Provide the [x, y] coordinate of the cell's center where the given text is located.  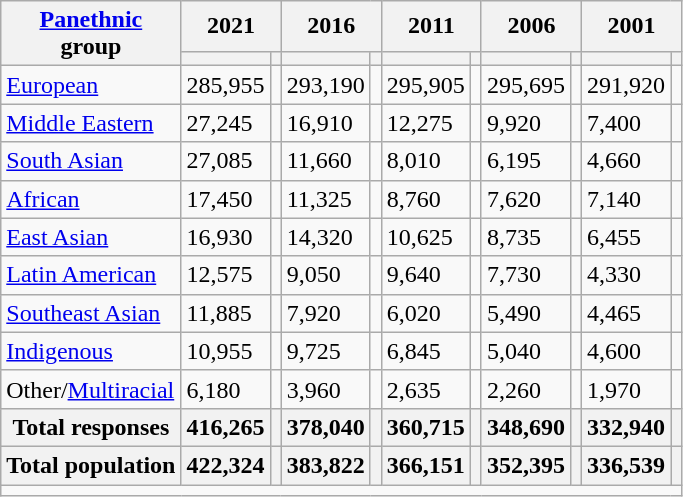
360,715 [426, 427]
9,640 [426, 275]
366,151 [426, 465]
9,050 [326, 275]
Panethnicgroup [91, 34]
Southeast Asian [91, 313]
7,920 [326, 313]
6,455 [626, 237]
348,690 [526, 427]
Latin American [91, 275]
5,040 [526, 351]
Other/Multiracial [91, 389]
293,190 [326, 85]
12,275 [426, 123]
285,955 [226, 85]
Middle Eastern [91, 123]
12,575 [226, 275]
2,260 [526, 389]
2016 [331, 26]
2021 [231, 26]
295,905 [426, 85]
2001 [632, 26]
9,725 [326, 351]
17,450 [226, 199]
8,010 [426, 161]
Total responses [91, 427]
African [91, 199]
Total population [91, 465]
383,822 [326, 465]
11,660 [326, 161]
7,620 [526, 199]
3,960 [326, 389]
4,600 [626, 351]
16,910 [326, 123]
422,324 [226, 465]
South Asian [91, 161]
27,085 [226, 161]
9,920 [526, 123]
2,635 [426, 389]
10,955 [226, 351]
1,970 [626, 389]
Indigenous [91, 351]
6,180 [226, 389]
6,845 [426, 351]
7,140 [626, 199]
14,320 [326, 237]
7,730 [526, 275]
16,930 [226, 237]
East Asian [91, 237]
5,490 [526, 313]
4,330 [626, 275]
416,265 [226, 427]
6,195 [526, 161]
4,465 [626, 313]
11,885 [226, 313]
2011 [431, 26]
291,920 [626, 85]
295,695 [526, 85]
352,395 [526, 465]
7,400 [626, 123]
332,940 [626, 427]
10,625 [426, 237]
4,660 [626, 161]
11,325 [326, 199]
378,040 [326, 427]
European [91, 85]
336,539 [626, 465]
6,020 [426, 313]
2006 [531, 26]
27,245 [226, 123]
8,735 [526, 237]
8,760 [426, 199]
